Detect which cell encompasses the target text, then output its (X, Y) center coordinate. 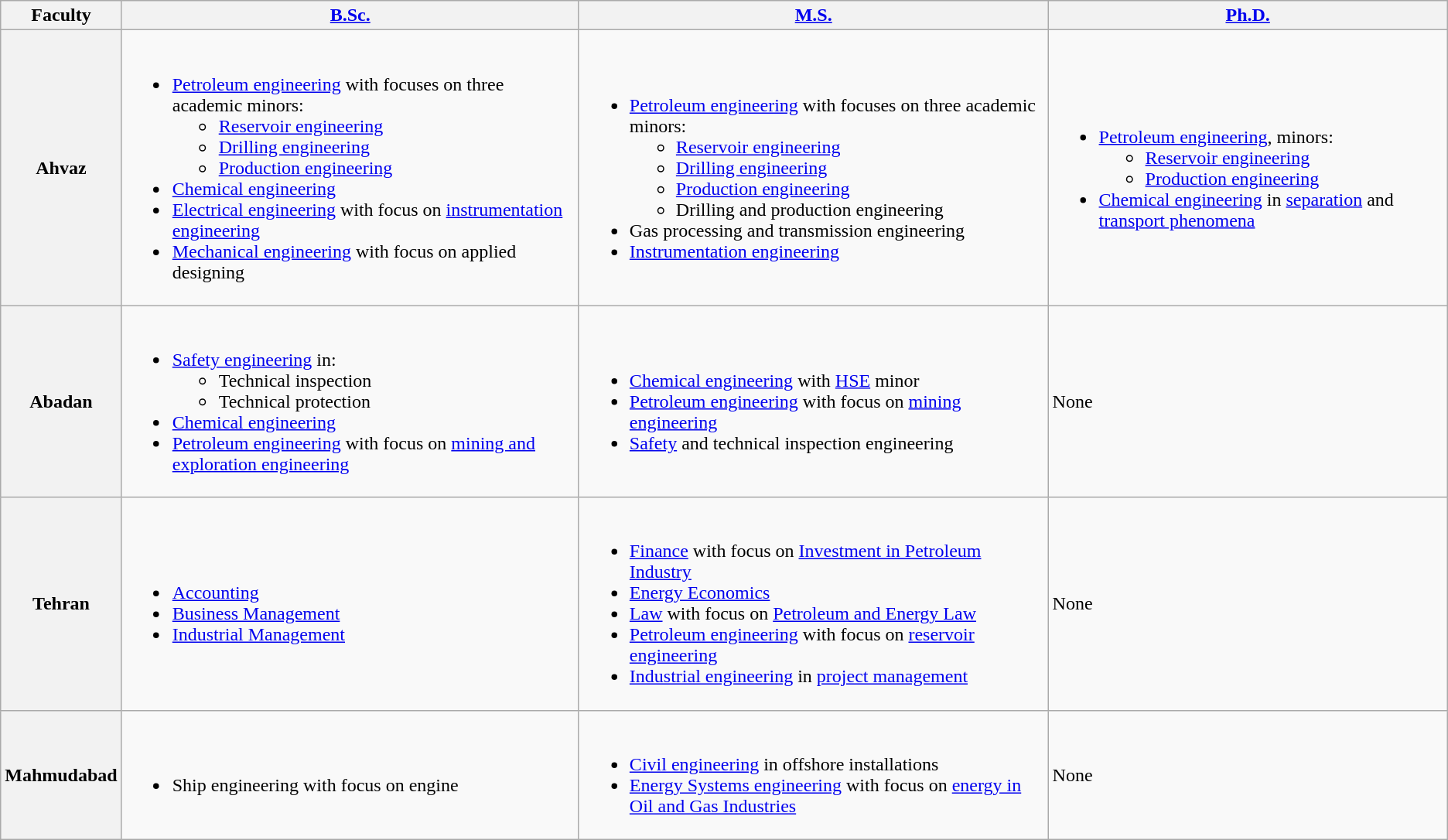
AccountingBusiness ManagementIndustrial Management (350, 603)
Faculty (61, 15)
B.Sc. (350, 15)
Abadan (61, 401)
Petroleum engineering, minors:Reservoir engineeringProduction engineeringChemical engineering in separation and transport phenomena (1248, 168)
Ph.D. (1248, 15)
Ship engineering with focus on engine (350, 775)
Tehran (61, 603)
Chemical engineering with HSE minorPetroleum engineering with focus on mining engineeringSafety and technical inspection engineering (814, 401)
Mahmudabad (61, 775)
M.S. (814, 15)
Civil engineering in offshore installationsEnergy Systems engineering with focus on energy in Oil and Gas Industries (814, 775)
Ahvaz (61, 168)
